Determine the (X, Y) coordinate at the center of the cell enclosing the given text.  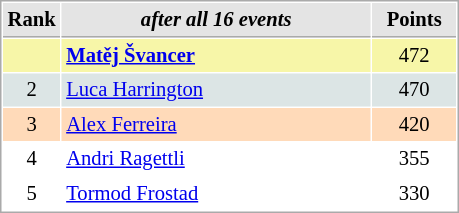
470 (414, 90)
330 (414, 194)
420 (414, 124)
Tormod Frostad (216, 194)
Andri Ragettli (216, 158)
355 (414, 158)
after all 16 events (216, 20)
Luca Harrington (216, 90)
2 (32, 90)
Points (414, 20)
4 (32, 158)
3 (32, 124)
Alex Ferreira (216, 124)
5 (32, 194)
472 (414, 56)
Matěj Švancer (216, 56)
Rank (32, 20)
